Search for the cell housing the specified text and yield its [X, Y] center coordinate. 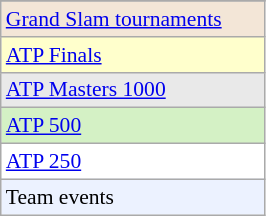
ATP 500 [133, 126]
ATP Masters 1000 [133, 90]
Grand Slam tournaments [133, 19]
ATP Finals [133, 55]
ATP 250 [133, 162]
Team events [133, 197]
